Search for the cell housing the specified text and yield its (x, y) center coordinate. 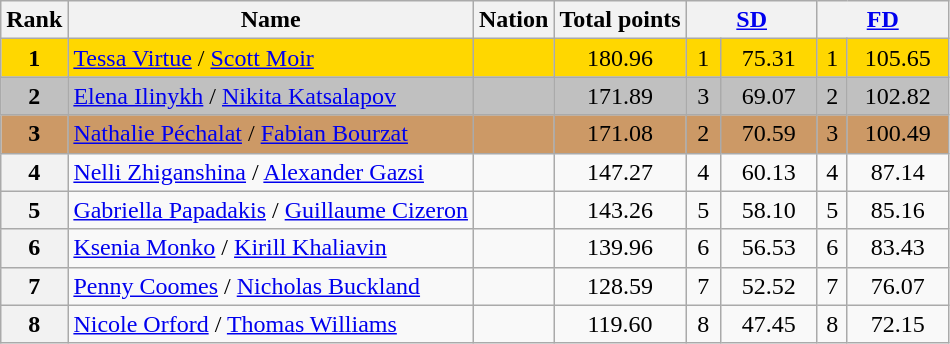
147.27 (620, 172)
128.59 (620, 286)
Tessa Virtue / Scott Moir (271, 58)
143.26 (620, 210)
75.31 (768, 58)
105.65 (898, 58)
Nathalie Péchalat / Fabian Bourzat (271, 134)
102.82 (898, 96)
70.59 (768, 134)
76.07 (898, 286)
58.10 (768, 210)
69.07 (768, 96)
100.49 (898, 134)
FD (882, 20)
119.60 (620, 324)
72.15 (898, 324)
Total points (620, 20)
Nelli Zhiganshina / Alexander Gazsi (271, 172)
SD (752, 20)
52.52 (768, 286)
139.96 (620, 248)
Penny Coomes / Nicholas Buckland (271, 286)
Nation (513, 20)
Ksenia Monko / Kirill Khaliavin (271, 248)
56.53 (768, 248)
60.13 (768, 172)
Elena Ilinykh / Nikita Katsalapov (271, 96)
171.89 (620, 96)
87.14 (898, 172)
83.43 (898, 248)
180.96 (620, 58)
Gabriella Papadakis / Guillaume Cizeron (271, 210)
Rank (34, 20)
47.45 (768, 324)
171.08 (620, 134)
85.16 (898, 210)
Nicole Orford / Thomas Williams (271, 324)
Name (271, 20)
